For the text-containing cell, return its midpoint in (x, y) coordinate format. 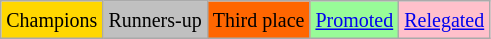
Runners-up (155, 20)
Relegated (444, 20)
Third place (258, 20)
Promoted (354, 20)
Champions (52, 20)
